Find where the given text appears and provide that cell's center as (X, Y) coordinate. 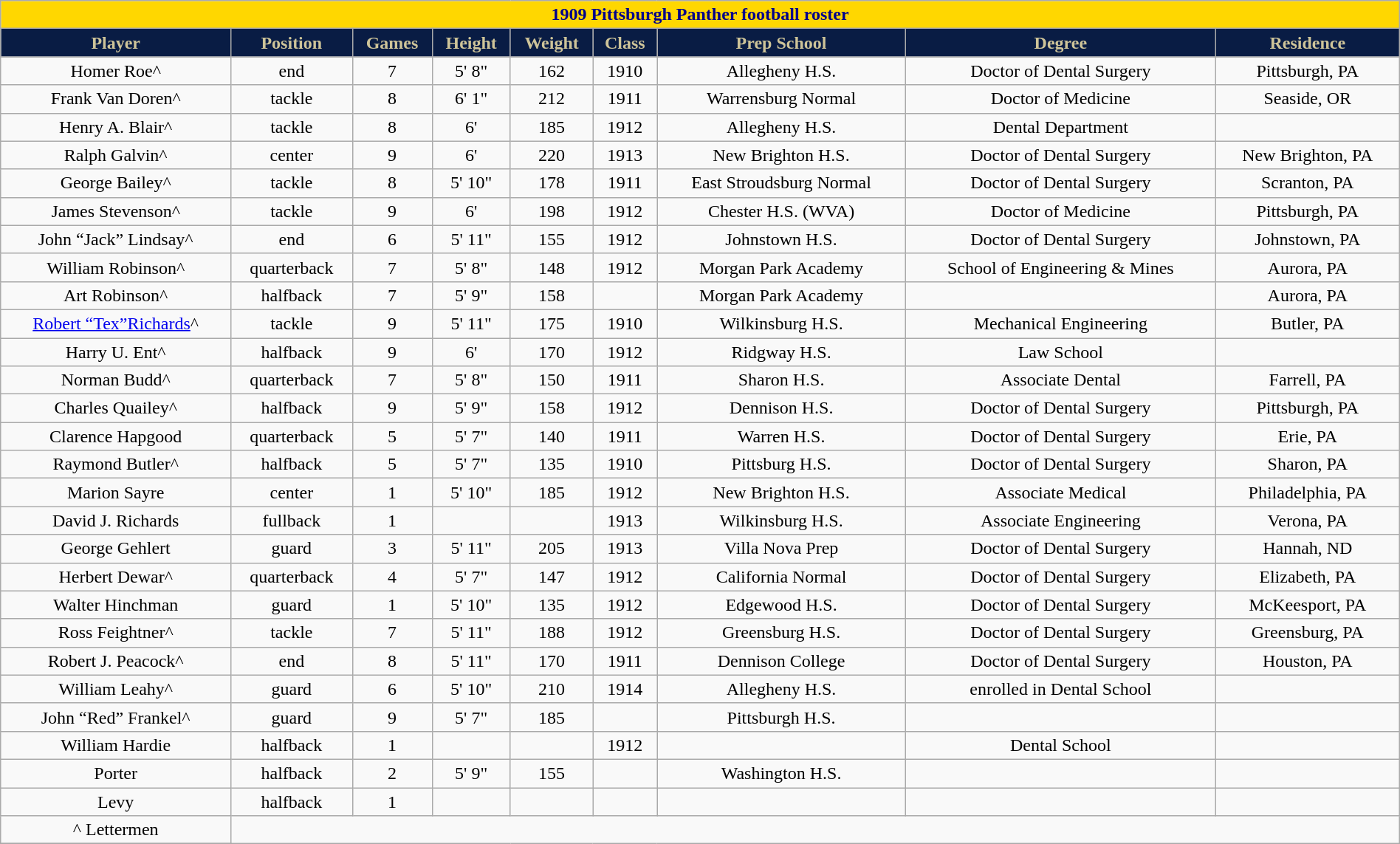
Dennison H.S. (781, 408)
Clarence Hapgood (116, 436)
Art Robinson^ (116, 295)
Degree (1060, 43)
John “Red” Frankel^ (116, 717)
Associate Dental (1060, 380)
1909 Pittsburgh Panther football roster (700, 15)
212 (552, 99)
Associate Medical (1060, 493)
150 (552, 380)
Law School (1060, 352)
Dental School (1060, 745)
Robert “Tex”Richards^ (116, 323)
Scranton, PA (1307, 183)
205 (552, 549)
Norman Budd^ (116, 380)
140 (552, 436)
Mechanical Engineering (1060, 323)
Raymond Butler^ (116, 464)
Homer Roe^ (116, 71)
James Stevenson^ (116, 211)
William Hardie (116, 745)
Pittsburg H.S. (781, 464)
John “Jack” Lindsay^ (116, 239)
1914 (625, 689)
Position (292, 43)
School of Engineering & Mines (1060, 267)
fullback (292, 521)
William Leahy^ (116, 689)
Houston, PA (1307, 661)
210 (552, 689)
Porter (116, 773)
Butler, PA (1307, 323)
^ Lettermen (116, 830)
Edgewood H.S. (781, 605)
Philadelphia, PA (1307, 493)
Ralph Galvin^ (116, 155)
Weight (552, 43)
Villa Nova Prep (781, 549)
Greensburg H.S. (781, 633)
Erie, PA (1307, 436)
Residence (1307, 43)
Charles Quailey^ (116, 408)
Class (625, 43)
178 (552, 183)
198 (552, 211)
Walter Hinchman (116, 605)
Marion Sayre (116, 493)
Herbert Dewar^ (116, 577)
6' 1" (471, 99)
148 (552, 267)
220 (552, 155)
William Robinson^ (116, 267)
Chester H.S. (WVA) (781, 211)
2 (392, 773)
Sharon, PA (1307, 464)
Greensburg, PA (1307, 633)
Elizabeth, PA (1307, 577)
175 (552, 323)
George Gehlert (116, 549)
Warren H.S. (781, 436)
George Bailey^ (116, 183)
Johnstown, PA (1307, 239)
Height (471, 43)
Dental Department (1060, 127)
Player (116, 43)
147 (552, 577)
Verona, PA (1307, 521)
Ross Feightner^ (116, 633)
Sharon H.S. (781, 380)
New Brighton, PA (1307, 155)
Seaside, OR (1307, 99)
Harry U. Ent^ (116, 352)
Pittsburgh H.S. (781, 717)
Prep School (781, 43)
Warrensburg Normal (781, 99)
East Stroudsburg Normal (781, 183)
McKeesport, PA (1307, 605)
3 (392, 549)
188 (552, 633)
Henry A. Blair^ (116, 127)
Associate Engineering (1060, 521)
Ridgway H.S. (781, 352)
Dennison College (781, 661)
Farrell, PA (1307, 380)
Levy (116, 801)
Frank Van Doren^ (116, 99)
David J. Richards (116, 521)
Johnstown H.S. (781, 239)
162 (552, 71)
California Normal (781, 577)
Washington H.S. (781, 773)
Games (392, 43)
4 (392, 577)
Robert J. Peacock^ (116, 661)
Hannah, ND (1307, 549)
enrolled in Dental School (1060, 689)
